Detect which cell encompasses the target text, then output its (X, Y) center coordinate. 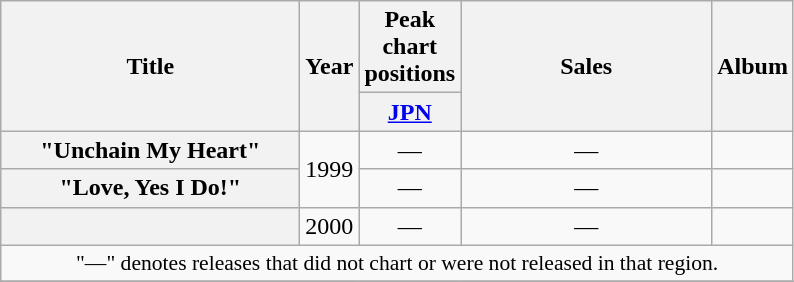
Title (150, 66)
"Love, Yes I Do!" (150, 188)
Peak chart positions (410, 47)
Sales (586, 66)
Album (753, 66)
"—" denotes releases that did not chart or were not released in that region. (398, 263)
JPN (410, 112)
2000 (330, 226)
1999 (330, 169)
"Unchain My Heart" (150, 150)
Year (330, 66)
